From the cell containing the given text, extract its center point as (x, y) coordinate. 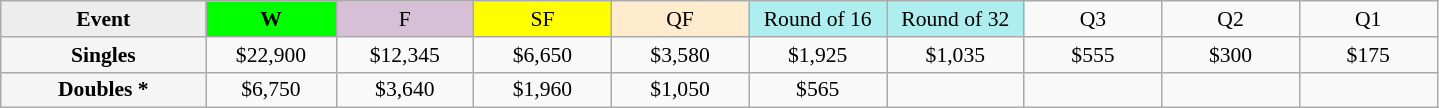
Q1 (1368, 19)
Round of 16 (818, 19)
Singles (104, 55)
$3,640 (405, 90)
Round of 32 (955, 19)
$1,960 (543, 90)
QF (680, 19)
Q2 (1231, 19)
Q3 (1093, 19)
$22,900 (271, 55)
$1,925 (818, 55)
F (405, 19)
$12,345 (405, 55)
SF (543, 19)
$6,650 (543, 55)
W (271, 19)
$1,050 (680, 90)
$300 (1231, 55)
Event (104, 19)
$3,580 (680, 55)
Doubles * (104, 90)
$6,750 (271, 90)
$565 (818, 90)
$555 (1093, 55)
$1,035 (955, 55)
$175 (1368, 55)
